From the cell containing the given text, extract its center point as (x, y) coordinate. 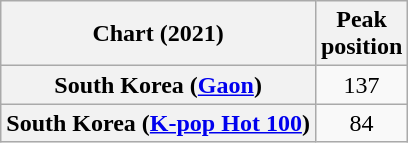
84 (361, 123)
Peakposition (361, 34)
Chart (2021) (158, 34)
South Korea (Gaon) (158, 85)
137 (361, 85)
South Korea (K-pop Hot 100) (158, 123)
